Capture the cell that displays the provided text and extract its (x, y) central coordinate. 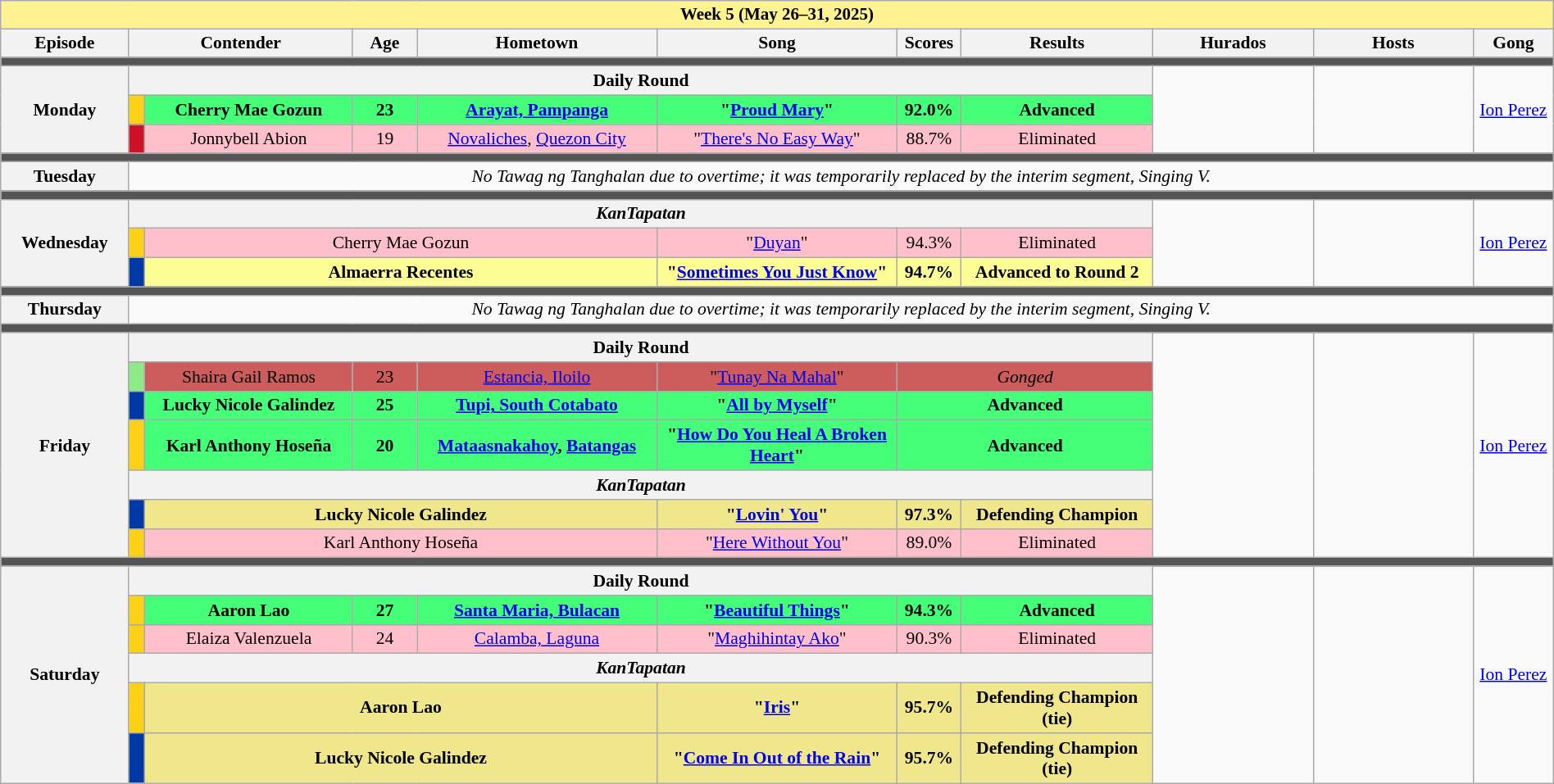
Hometown (538, 43)
Gong (1513, 43)
89.0% (929, 544)
Elaiza Valenzuela (249, 640)
Wednesday (65, 244)
"Iris" (777, 708)
Santa Maria, Bulacan (538, 610)
Hosts (1393, 43)
"How Do You Heal A Broken Heart" (777, 446)
Hurados (1233, 43)
Thursday (65, 310)
Defending Champion (1057, 514)
Age (384, 43)
90.3% (929, 640)
Jonnybell Abion (249, 139)
"Lovin' You" (777, 514)
Novaliches, Quezon City (538, 139)
Advanced to Round 2 (1057, 273)
94.7% (929, 273)
Tuesday (65, 177)
24 (384, 640)
Song (777, 43)
27 (384, 610)
Scores (929, 43)
"Here Without You" (777, 544)
Episode (65, 43)
97.3% (929, 514)
25 (384, 406)
Arayat, Pampanga (538, 110)
Contender (241, 43)
Shaira Gail Ramos (249, 377)
"Beautiful Things" (777, 610)
20 (384, 446)
Calamba, Laguna (538, 640)
"Proud Mary" (777, 110)
"Duyan" (777, 243)
"All by Myself" (777, 406)
Friday (65, 446)
19 (384, 139)
"Come In Out of the Rain" (777, 759)
"Sometimes You Just Know" (777, 273)
Almaerra Recentes (402, 273)
"Tunay Na Mahal" (777, 377)
"Maghihintay Ako" (777, 640)
Estancia, Iloilo (538, 377)
88.7% (929, 139)
Monday (65, 110)
Week 5 (May 26–31, 2025) (777, 15)
"There's No Easy Way" (777, 139)
Tupi, South Cotabato (538, 406)
92.0% (929, 110)
Results (1057, 43)
Saturday (65, 675)
Mataasnakahoy, Batangas (538, 446)
Gonged (1025, 377)
